Locate the cell with the specified text and output its (X, Y) center coordinate. 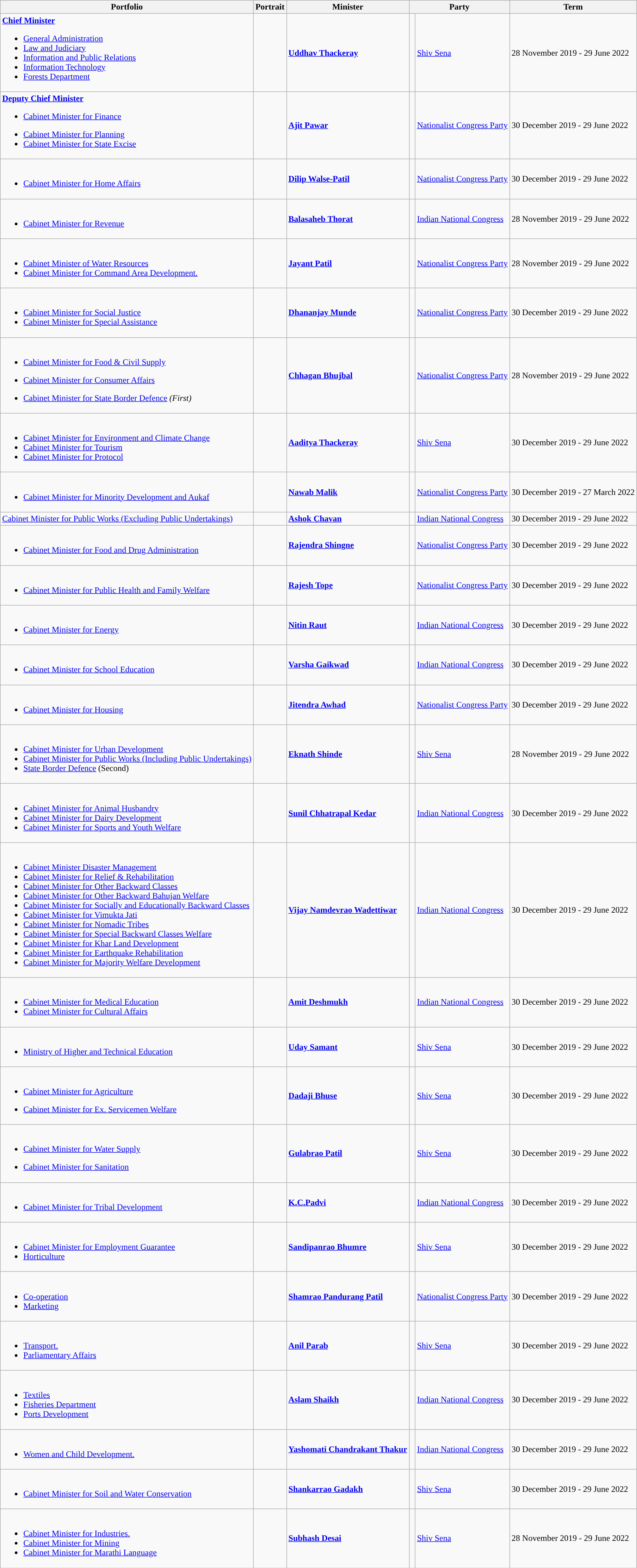
Jayant Patil (348, 263)
Rajendra Shingne (348, 545)
Chhagan Bhujbal (348, 375)
Dilip Walse-Patil (348, 179)
Portrait (270, 7)
Ministry of Higher and Technical Education (127, 1047)
Minister (348, 7)
Cabinet Minister for Tribal Development (127, 1202)
Cabinet Minister for Public Works (Excluding Public Undertakings) (127, 519)
Cabinet Minister for Animal HusbandryCabinet Minister for Dairy DevelopmentCabinet Minister for Sports and Youth Welfare (127, 813)
Cabinet Minister for Food and Drug Administration (127, 545)
Amit Deshmukh (348, 1002)
Eknath Shinde (348, 754)
Party (459, 7)
Cabinet Minister of Water ResourcesCabinet Minister for Command Area Development. (127, 263)
Sandipanrao Bhumre (348, 1247)
Cabinet Minister for Social JusticeCabinet Minister for Special Assistance (127, 313)
Cabinet Minister for Medical EducationCabinet Minister for Cultural Affairs (127, 1002)
Portfolio (127, 7)
Sunil Chhatrapal Kedar (348, 813)
Ashok Chavan (348, 519)
Transport.Parliamentary Affairs (127, 1346)
Cabinet Minister for Employment GuaranteeHorticulture (127, 1247)
Shankarrao Gadakh (348, 1489)
K.C.Padvi (348, 1202)
Term (573, 7)
Vijay Namdevrao Wadettiwar (348, 910)
Cabinet Minister for Public Health and Family Welfare (127, 585)
Uday Samant (348, 1047)
Aslam Shaikh (348, 1399)
Women and Child Development. (127, 1449)
Cabinet Minister for AgricultureCabinet Minister for Ex. Servicemen Welfare (127, 1096)
Cabinet Minister for Water SupplyCabinet Minister for Sanitation (127, 1153)
Yashomati Chandrakant Thakur (348, 1449)
Dadaji Bhuse (348, 1096)
Subhash Desai (348, 1538)
Cabinet Minister for Revenue (127, 219)
Anil Parab (348, 1346)
Cabinet Minister for School Education (127, 665)
Dhananjay Munde (348, 313)
Nitin Raut (348, 625)
Deputy Chief MinisterCabinet Minister for FinanceCabinet Minister for PlanningCabinet Minister for State Excise (127, 125)
Gulabrao Patil (348, 1153)
Chief MinisterGeneral AdministrationLaw and JudiciaryInformation and Public RelationsInformation TechnologyForests Department (127, 53)
Shamrao Pandurang Patil (348, 1296)
Cabinet Minister for Minority Development and Aukaf (127, 492)
Cabinet Minister for Industries.Cabinet Minister for MiningCabinet Minister for Marathi Language (127, 1538)
Cabinet Minister for Housing (127, 705)
Jitendra Awhad (348, 705)
Co-operationMarketing (127, 1296)
Cabinet Minister for Environment and Climate ChangeCabinet Minister for TourismCabinet Minister for Protocol (127, 443)
TextilesFisheries DepartmentPorts Development (127, 1399)
Rajesh Tope (348, 585)
Varsha Gaikwad (348, 665)
Aaditya Thackeray (348, 443)
Cabinet Minister for Home Affairs (127, 179)
Nawab Malik (348, 492)
Cabinet Minister for Urban DevelopmentCabinet Minister for Public Works (Including Public Undertakings)State Border Defence (Second) (127, 754)
Cabinet Minister for Soil and Water Conservation (127, 1489)
30 December 2019 - 27 March 2022 (573, 492)
Ajit Pawar (348, 125)
Uddhav Thackeray (348, 53)
Cabinet Minister for Energy (127, 625)
Cabinet Minister for Food & Civil SupplyCabinet Minister for Consumer AffairsCabinet Minister for State Border Defence (First) (127, 375)
Balasaheb Thorat (348, 219)
